Identify which cell holds the provided text, then report its [x, y] central coordinate. 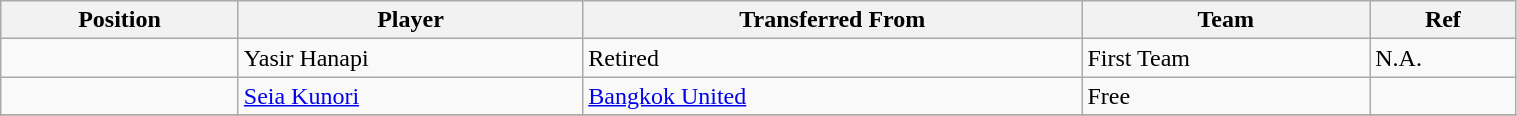
Team [1226, 20]
Seia Kunori [410, 96]
Player [410, 20]
First Team [1226, 58]
Ref [1443, 20]
Bangkok United [832, 96]
Position [120, 20]
Transferred From [832, 20]
N.A. [1443, 58]
Retired [832, 58]
Yasir Hanapi [410, 58]
Free [1226, 96]
